Return [X, Y] of the center of cell containing provided text 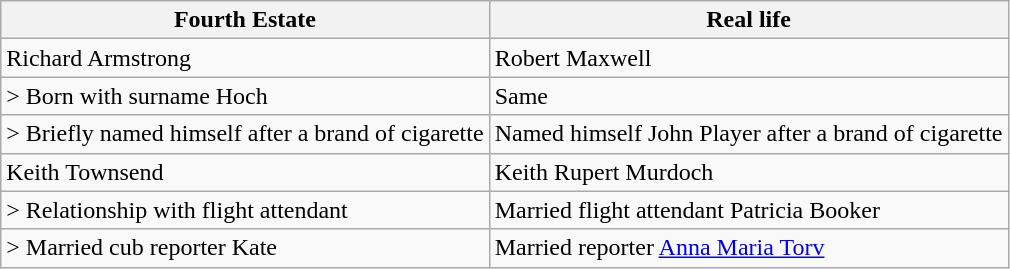
> Married cub reporter Kate [245, 248]
Same [748, 96]
Real life [748, 20]
Named himself John Player after a brand of cigarette [748, 134]
Married reporter Anna Maria Torv [748, 248]
Fourth Estate [245, 20]
> Briefly named himself after a brand of cigarette [245, 134]
> Born with surname Hoch [245, 96]
Keith Townsend [245, 172]
> Relationship with flight attendant [245, 210]
Married flight attendant Patricia Booker [748, 210]
Robert Maxwell [748, 58]
Keith Rupert Murdoch [748, 172]
Richard Armstrong [245, 58]
